Identify which cell holds the provided text, then report its [X, Y] central coordinate. 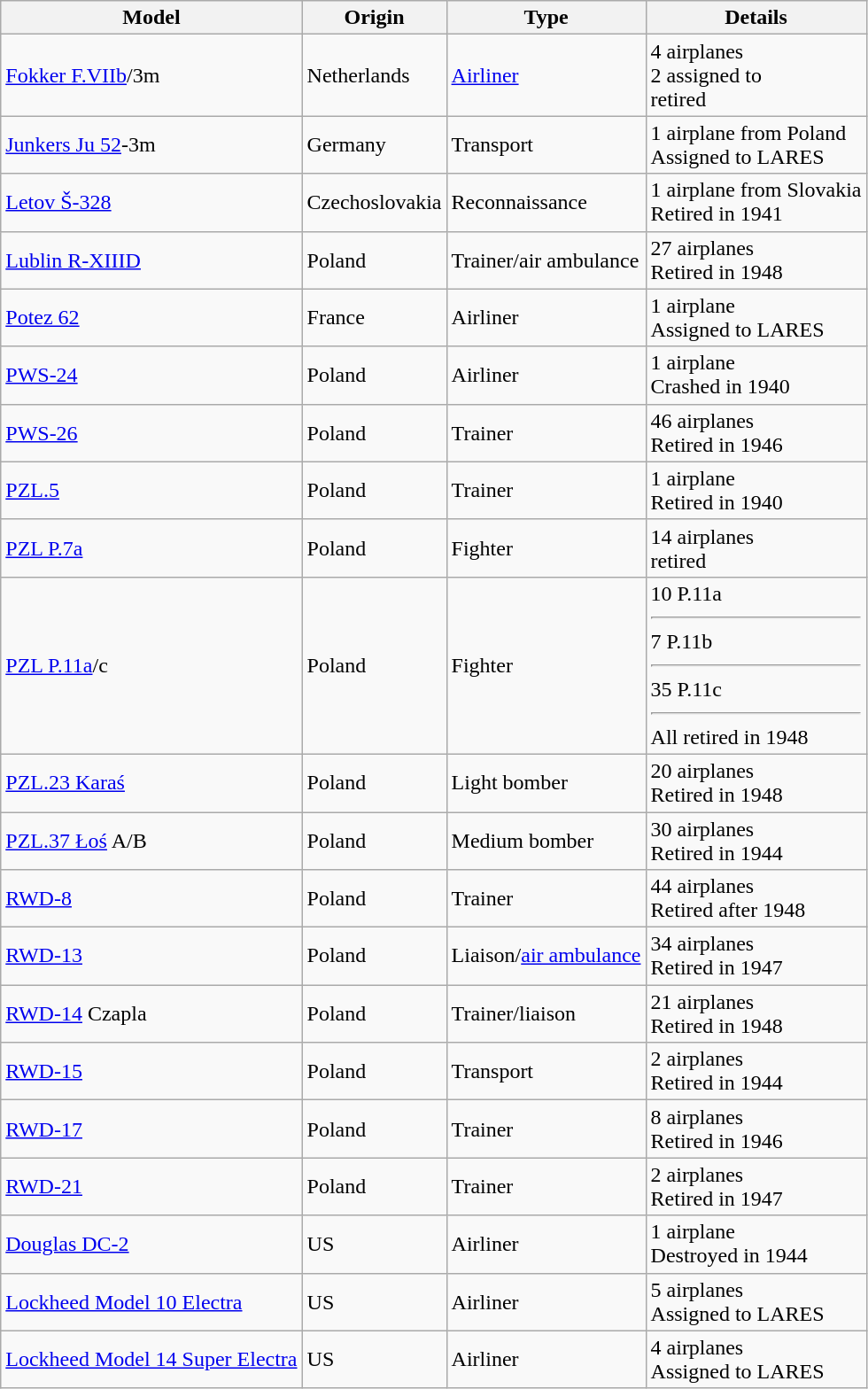
Reconnaissance [546, 202]
Netherlands [374, 75]
PZL.23 Karaś [151, 783]
1 airplane from PolandAssigned to LARES [756, 145]
Type [546, 18]
RWD-15 [151, 1072]
1 airplaneDestroyed in 1944 [756, 1244]
RWD-21 [151, 1187]
Douglas DC-2 [151, 1244]
PZL P.11a/c [151, 665]
20 airplanesRetired in 1948 [756, 783]
Lockheed Model 10 Electra [151, 1302]
Liaison/air ambulance [546, 957]
RWD-17 [151, 1129]
1 airplaneAssigned to LARES [756, 317]
34 airplanesRetired in 1947 [756, 957]
Light bomber [546, 783]
Origin [374, 18]
27 airplanesRetired in 1948 [756, 260]
14 airplanesretired [756, 547]
44 airplanesRetired after 1948 [756, 898]
8 airplanesRetired in 1946 [756, 1129]
4 airplanesAssigned to LARES [756, 1359]
PWS-26 [151, 432]
Germany [374, 145]
Lublin R-XIIID [151, 260]
PZL.37 Łoś A/B [151, 840]
PZL P.7a [151, 547]
1 airplaneRetired in 1940 [756, 491]
RWD-8 [151, 898]
Fokker F.VIIb/3m [151, 75]
PZL.5 [151, 491]
2 airplanesRetired in 1947 [756, 1187]
France [374, 317]
21 airplanesRetired in 1948 [756, 1013]
Trainer/air ambulance [546, 260]
46 airplanesRetired in 1946 [756, 432]
Czechoslovakia [374, 202]
Medium bomber [546, 840]
Junkers Ju 52-3m [151, 145]
Potez 62 [151, 317]
Trainer/liaison [546, 1013]
Letov Š-328 [151, 202]
RWD-14 Czapla [151, 1013]
Details [756, 18]
Model [151, 18]
1 airplane from SlovakiaRetired in 1941 [756, 202]
PWS-24 [151, 376]
5 airplanesAssigned to LARES [756, 1302]
30 airplanesRetired in 1944 [756, 840]
1 airplaneCrashed in 1940 [756, 376]
2 airplanesRetired in 1944 [756, 1072]
4 airplanes2 assigned to retired [756, 75]
10 P.11a7 P.11b35 P.11cAll retired in 1948 [756, 665]
Lockheed Model 14 Super Electra [151, 1359]
RWD-13 [151, 957]
